For the text-containing cell, return its midpoint in (X, Y) coordinate format. 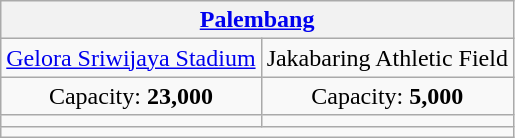
Jakabaring Athletic Field (387, 58)
Gelora Sriwijaya Stadium (131, 58)
Capacity: 23,000 (131, 96)
Capacity: 5,000 (387, 96)
Palembang (258, 20)
